Capture the cell that displays the provided text and extract its [X, Y] central coordinate. 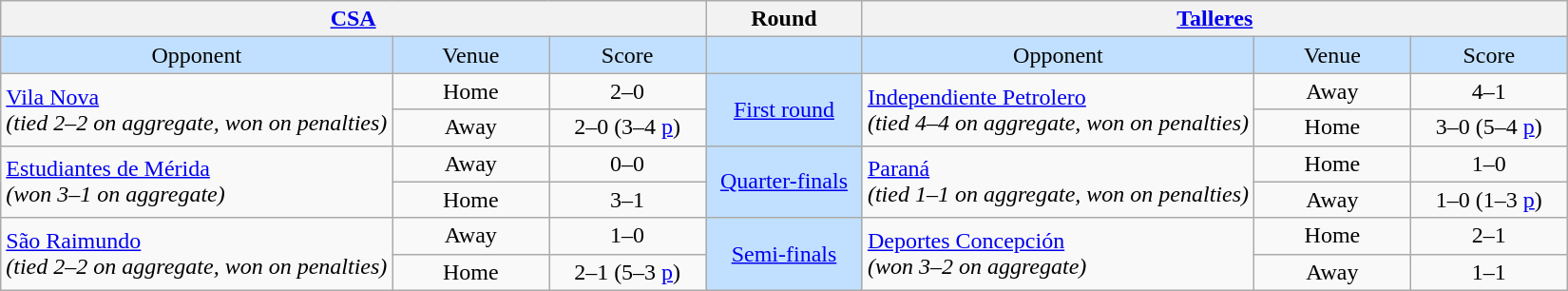
CSA [354, 19]
1–0 (1–3 p) [1488, 200]
2–0 [627, 91]
São Raimundo(tied 2–2 on aggregate, won on penalties) [197, 254]
0–0 [627, 164]
4–1 [1488, 91]
3–0 (5–4 p) [1488, 127]
Round [785, 19]
Deportes Concepción(won 3–2 on aggregate) [1058, 254]
Quarter-finals [785, 182]
2–1 [1488, 236]
Semi-finals [785, 254]
Vila Nova(tied 2–2 on aggregate, won on penalties) [197, 109]
2–1 (5–3 p) [627, 272]
Paraná(tied 1–1 on aggregate, won on penalties) [1058, 182]
1–1 [1488, 272]
Estudiantes de Mérida(won 3–1 on aggregate) [197, 182]
3–1 [627, 200]
Independiente Petrolero(tied 4–4 on aggregate, won on penalties) [1058, 109]
First round [785, 109]
Talleres [1214, 19]
2–0 (3–4 p) [627, 127]
